Identify which cell holds the provided text, then report its [x, y] central coordinate. 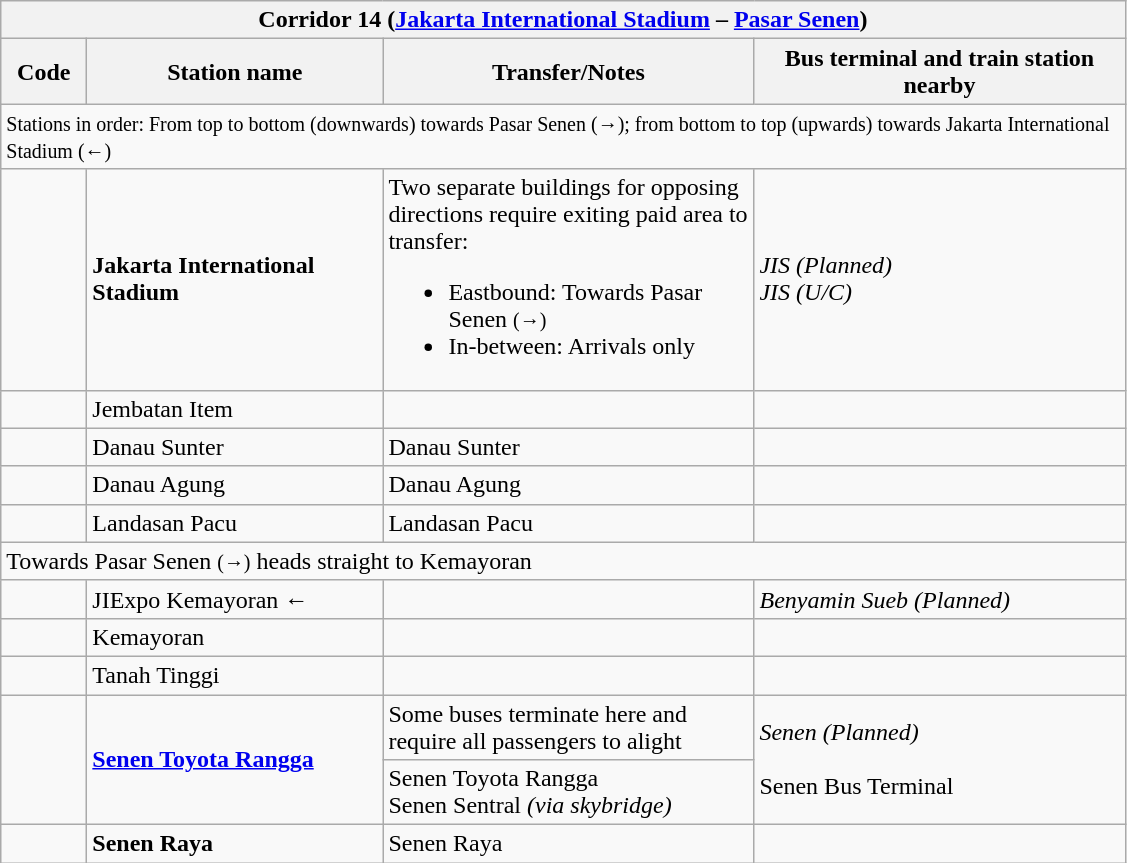
Station name [235, 72]
Tanah Tinggi [235, 675]
Jembatan Item [235, 409]
Senen Toyota Rangga [235, 759]
JIExpo Kemayoran ← [235, 599]
Transfer/Notes [568, 72]
Towards Pasar Senen (→) heads straight to Kemayoran [563, 561]
Benyamin Sueb (Planned) [940, 599]
Senen (Planned) Senen Bus Terminal [940, 759]
Senen Toyota Rangga Senen Sentral (via skybridge) [568, 792]
Two separate buildings for opposing directions require exiting paid area to transfer:Eastbound: Towards Pasar Senen (→)In-between: Arrivals only [568, 280]
Stations in order: From top to bottom (downwards) towards Pasar Senen (→); from bottom to top (upwards) towards Jakarta International Stadium (←) [563, 136]
Bus terminal and train station nearby [940, 72]
JIS (Planned) JIS (U/C) [940, 280]
Jakarta International Stadium [235, 280]
Some buses terminate here and require all passengers to alight [568, 726]
Corridor 14 (Jakarta International Stadium – Pasar Senen) [563, 20]
Code [44, 72]
Kemayoran [235, 637]
